Output the (X, Y) coordinate of the center of the cell containing the given text.  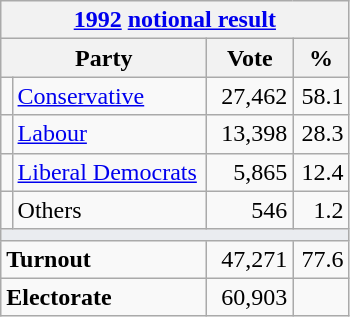
Others (110, 210)
Liberal Democrats (110, 172)
77.6 (321, 259)
13,398 (250, 134)
Party (104, 58)
Conservative (110, 96)
Vote (250, 58)
Labour (110, 134)
1992 notional result (175, 20)
47,271 (250, 259)
Electorate (104, 297)
% (321, 58)
Turnout (104, 259)
58.1 (321, 96)
546 (250, 210)
27,462 (250, 96)
5,865 (250, 172)
12.4 (321, 172)
60,903 (250, 297)
28.3 (321, 134)
1.2 (321, 210)
